Return the (X, Y) coordinate for the center point of the cell that contains the specified text.  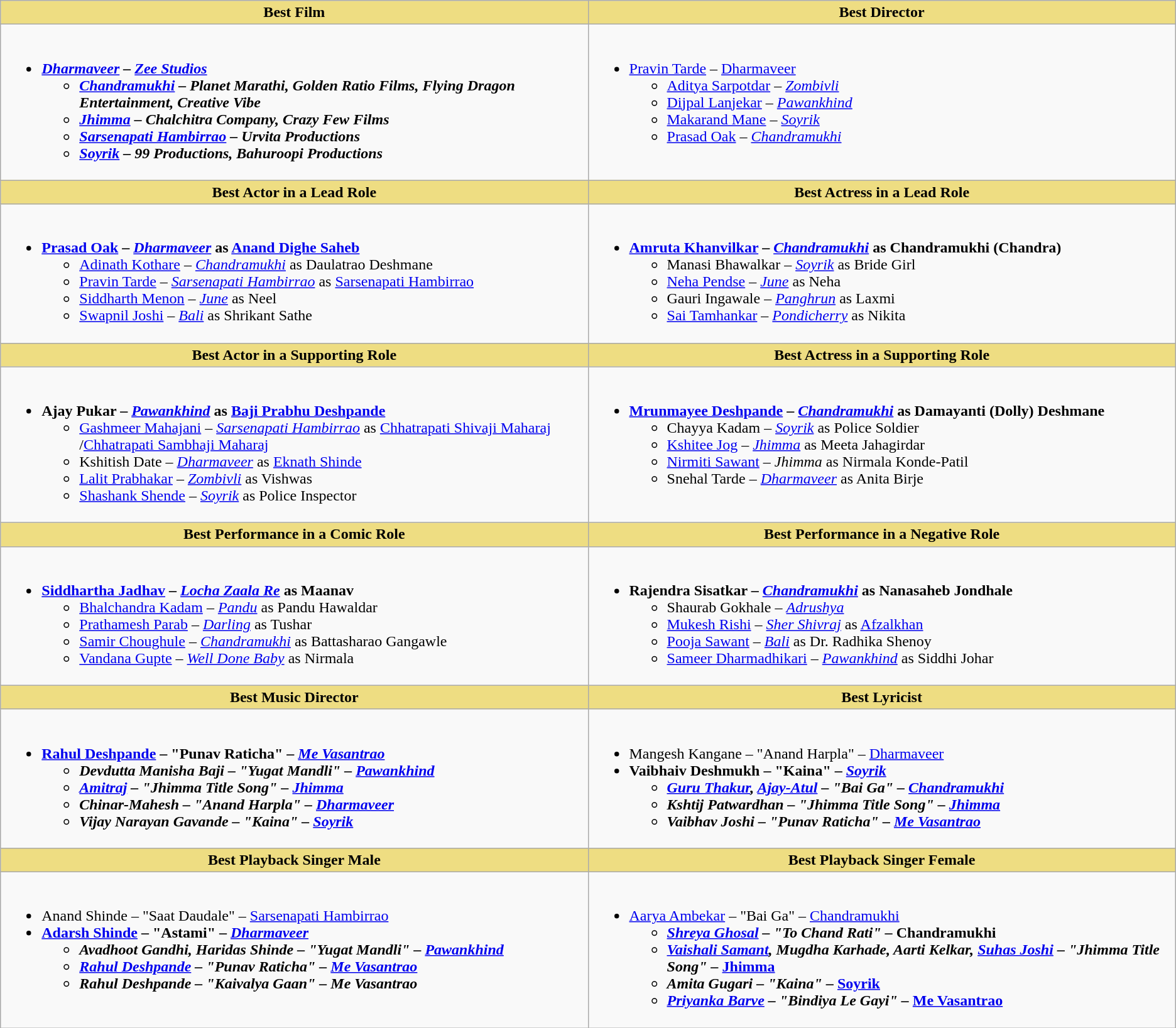
Best Performance in a Negative Role (882, 534)
Best Performance in a Comic Role (294, 534)
Best Lyricist (882, 697)
Best Actress in a Lead Role (882, 192)
Best Film (294, 13)
Pravin Tarde – DharmaveerAditya Sarpotdar – ZombivliDijpal Lanjekar – PawankhindMakarand Mane – SoyrikPrasad Oak – Chandramukhi (882, 102)
Best Director (882, 13)
Best Actress in a Supporting Role (882, 355)
Best Playback Singer Female (882, 860)
Best Playback Singer Male (294, 860)
Best Music Director (294, 697)
Best Actor in a Supporting Role (294, 355)
Best Actor in a Lead Role (294, 192)
